Determine the [x, y] coordinate at the center of the cell enclosing the given text.  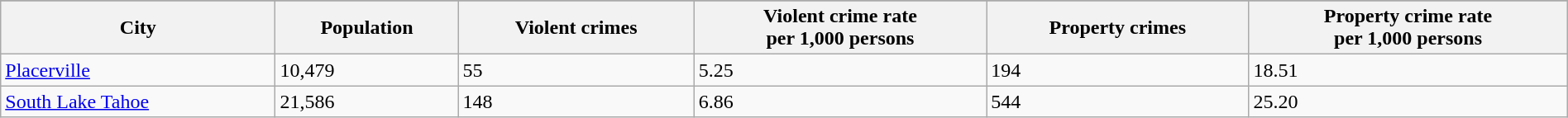
544 [1118, 101]
18.51 [1408, 70]
South Lake Tahoe [138, 101]
148 [576, 101]
6.86 [840, 101]
55 [576, 70]
21,586 [367, 101]
Property crimes [1118, 28]
Violent crimes [576, 28]
City [138, 28]
Population [367, 28]
Violent crime rateper 1,000 persons [840, 28]
194 [1118, 70]
10,479 [367, 70]
Placerville [138, 70]
Property crime rateper 1,000 persons [1408, 28]
5.25 [840, 70]
25.20 [1408, 101]
